From the cell containing the given text, extract its center point as (X, Y) coordinate. 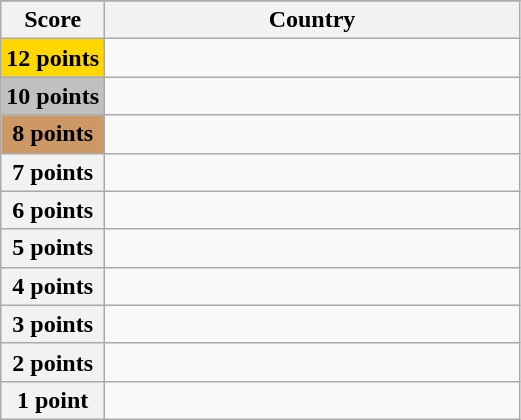
1 point (53, 400)
10 points (53, 96)
7 points (53, 172)
Country (312, 20)
8 points (53, 134)
5 points (53, 248)
3 points (53, 324)
6 points (53, 210)
Score (53, 20)
4 points (53, 286)
2 points (53, 362)
12 points (53, 58)
